Locate the cell with the specified text and output its [X, Y] center coordinate. 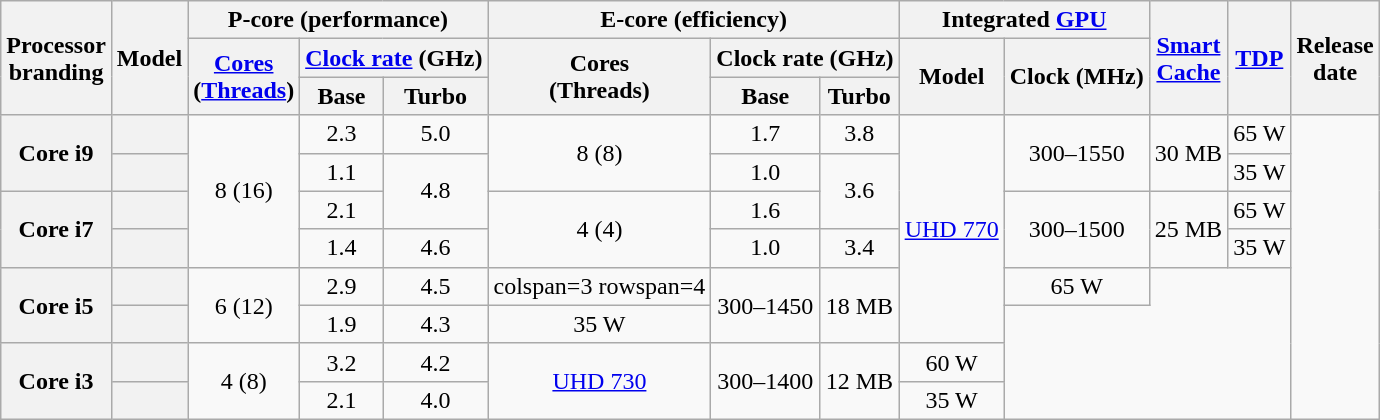
3.4 [859, 248]
300–1400 [766, 381]
E-core (efficiency) [694, 20]
30 MB [1188, 153]
12 MB [859, 381]
Core i9 [56, 153]
UHD 770 [952, 229]
P-core (performance) [338, 20]
300–1550 [1076, 153]
SmartCache [1188, 58]
4.3 [436, 324]
1.7 [766, 134]
300–1450 [766, 305]
1.1 [342, 172]
Core i3 [56, 381]
25 MB [1188, 229]
2.9 [342, 286]
8 (16) [244, 191]
colspan=3 rowspan=4 [600, 286]
1.9 [342, 324]
18 MB [859, 305]
UHD 730 [600, 381]
4 (8) [244, 381]
4.2 [436, 362]
4.5 [436, 286]
2.3 [342, 134]
8 (8) [600, 153]
1.6 [766, 210]
1.4 [342, 248]
5.0 [436, 134]
3.8 [859, 134]
Releasedate [1335, 58]
TDP [1260, 58]
300–1500 [1076, 229]
Clock (MHz) [1076, 77]
3.2 [342, 362]
4.6 [436, 248]
60 W [952, 362]
Core i5 [56, 305]
4.0 [436, 400]
Integrated GPU [1024, 20]
Processorbranding [56, 58]
6 (12) [244, 305]
3.6 [859, 191]
Core i7 [56, 229]
4 (4) [600, 229]
4.8 [436, 191]
